For the text-containing cell, return its midpoint in [x, y] coordinate format. 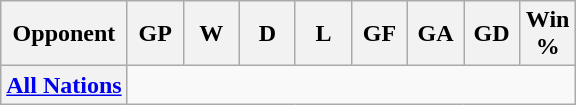
W [211, 34]
All Nations [64, 85]
GF [379, 34]
L [323, 34]
D [267, 34]
Opponent [64, 34]
GA [435, 34]
GD [492, 34]
GP [155, 34]
Win % [548, 34]
